Find where the given text appears and provide that cell's center as (x, y) coordinate. 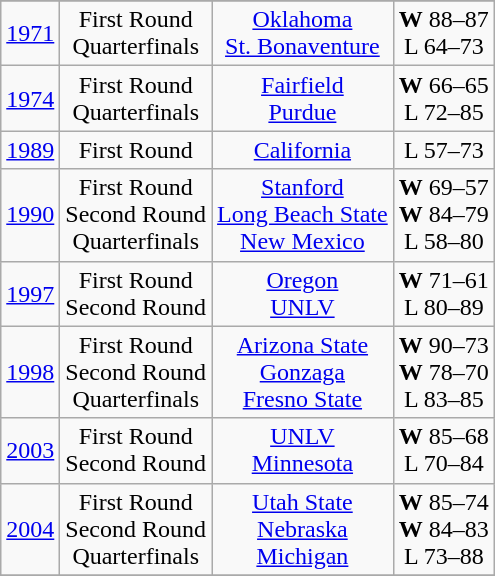
OklahomaSt. Bonaventure (303, 34)
2003 (30, 450)
W 85–74 W 84–83 L 73–88 (444, 529)
1990 (30, 215)
First RoundQuarterfinals (136, 34)
OregonUNLV (303, 294)
Fairfield Purdue (303, 98)
First Round (136, 150)
First Round Quarterfinals (136, 98)
Stanford Long Beach StateNew Mexico (303, 215)
W 69–57 W 84–79 L 58–80 (444, 215)
UNLVMinnesota (303, 450)
1998 (30, 372)
W 66–65 L 72–85 (444, 98)
California (303, 150)
L 57–73 (444, 150)
W 90–73 W 78–70 L 83–85 (444, 372)
Arizona StateGonzagaFresno State (303, 372)
1989 (30, 150)
1971 (30, 34)
W 88–87 L 64–73 (444, 34)
1997 (30, 294)
2004 (30, 529)
W 85–68 L 70–84 (444, 450)
Utah StateNebraskaMichigan (303, 529)
W 71–61 L 80–89 (444, 294)
1974 (30, 98)
